Locate the cell with the specified text and output its (X, Y) center coordinate. 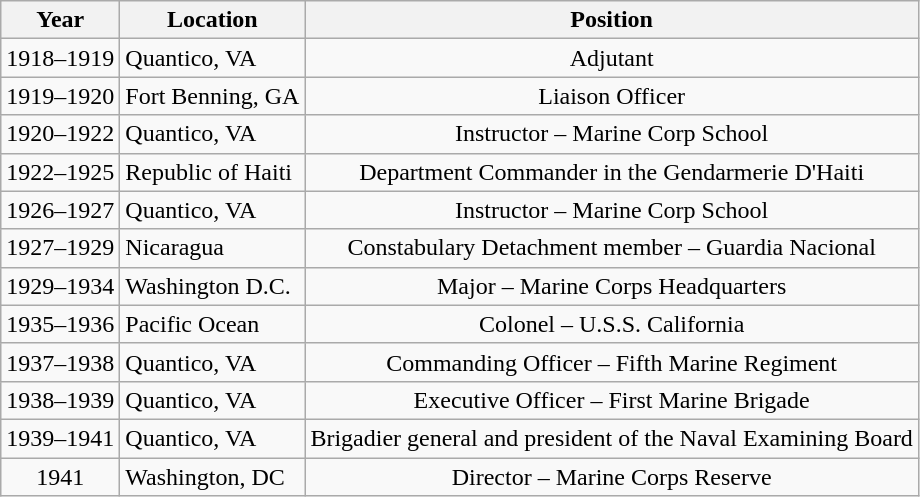
1937–1938 (60, 362)
1929–1934 (60, 286)
1939–1941 (60, 438)
Washington, DC (212, 477)
Position (612, 20)
Constabulary Detachment member – Guardia Nacional (612, 248)
Executive Officer – First Marine Brigade (612, 400)
Republic of Haiti (212, 172)
Fort Benning, GA (212, 96)
Commanding Officer – Fifth Marine Regiment (612, 362)
Director – Marine Corps Reserve (612, 477)
Department Commander in the Gendarmerie D'Haiti (612, 172)
1918–1919 (60, 58)
1927–1929 (60, 248)
1938–1939 (60, 400)
Brigadier general and president of the Naval Examining Board (612, 438)
Major – Marine Corps Headquarters (612, 286)
Year (60, 20)
Adjutant (612, 58)
Pacific Ocean (212, 324)
Nicaragua (212, 248)
1935–1936 (60, 324)
1926–1927 (60, 210)
Location (212, 20)
Liaison Officer (612, 96)
Washington D.C. (212, 286)
1919–1920 (60, 96)
1941 (60, 477)
1920–1922 (60, 134)
Colonel – U.S.S. California (612, 324)
1922–1925 (60, 172)
